Output the (X, Y) coordinate of the center of the cell containing the given text.  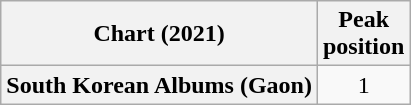
South Korean Albums (Gaon) (160, 85)
Chart (2021) (160, 34)
Peakposition (363, 34)
1 (363, 85)
